Locate the cell with the specified text and output its (x, y) center coordinate. 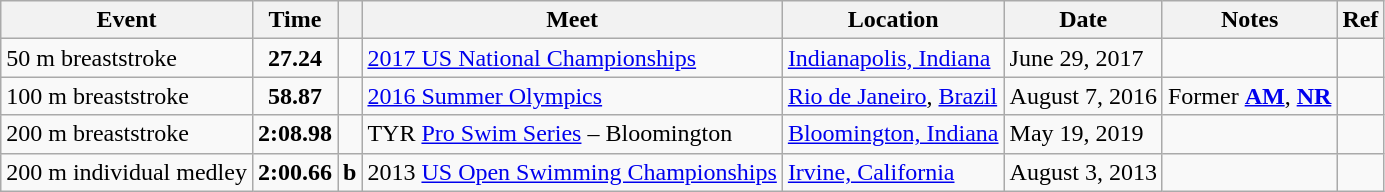
2:00.66 (294, 172)
Location (893, 20)
June 29, 2017 (1083, 58)
100 m breaststroke (127, 96)
Meet (572, 20)
2017 US National Championships (572, 58)
Notes (1249, 20)
Irvine, California (893, 172)
2:08.98 (294, 134)
Rio de Janeiro, Brazil (893, 96)
Event (127, 20)
August 7, 2016 (1083, 96)
2013 US Open Swimming Championships (572, 172)
Time (294, 20)
200 m breaststroke (127, 134)
TYR Pro Swim Series – Bloomington (572, 134)
58.87 (294, 96)
Indianapolis, Indiana (893, 58)
50 m breaststroke (127, 58)
Former AM, NR (1249, 96)
Date (1083, 20)
b (350, 172)
27.24 (294, 58)
Bloomington, Indiana (893, 134)
Ref (1360, 20)
200 m individual medley (127, 172)
August 3, 2013 (1083, 172)
2016 Summer Olympics (572, 96)
May 19, 2019 (1083, 134)
